Extract the (x, y) coordinate from the center of the cell holding the provided text.  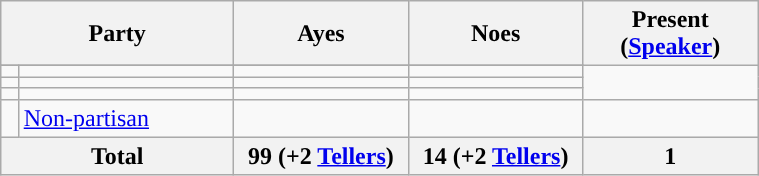
14 (+2 Tellers) (496, 156)
Ayes (322, 34)
Noes (496, 34)
Party (118, 34)
1 (670, 156)
Total (118, 156)
Non-partisan (126, 118)
99 (+2 Tellers) (322, 156)
Present (Speaker) (670, 34)
